From the cell containing the given text, extract its center point as (X, Y) coordinate. 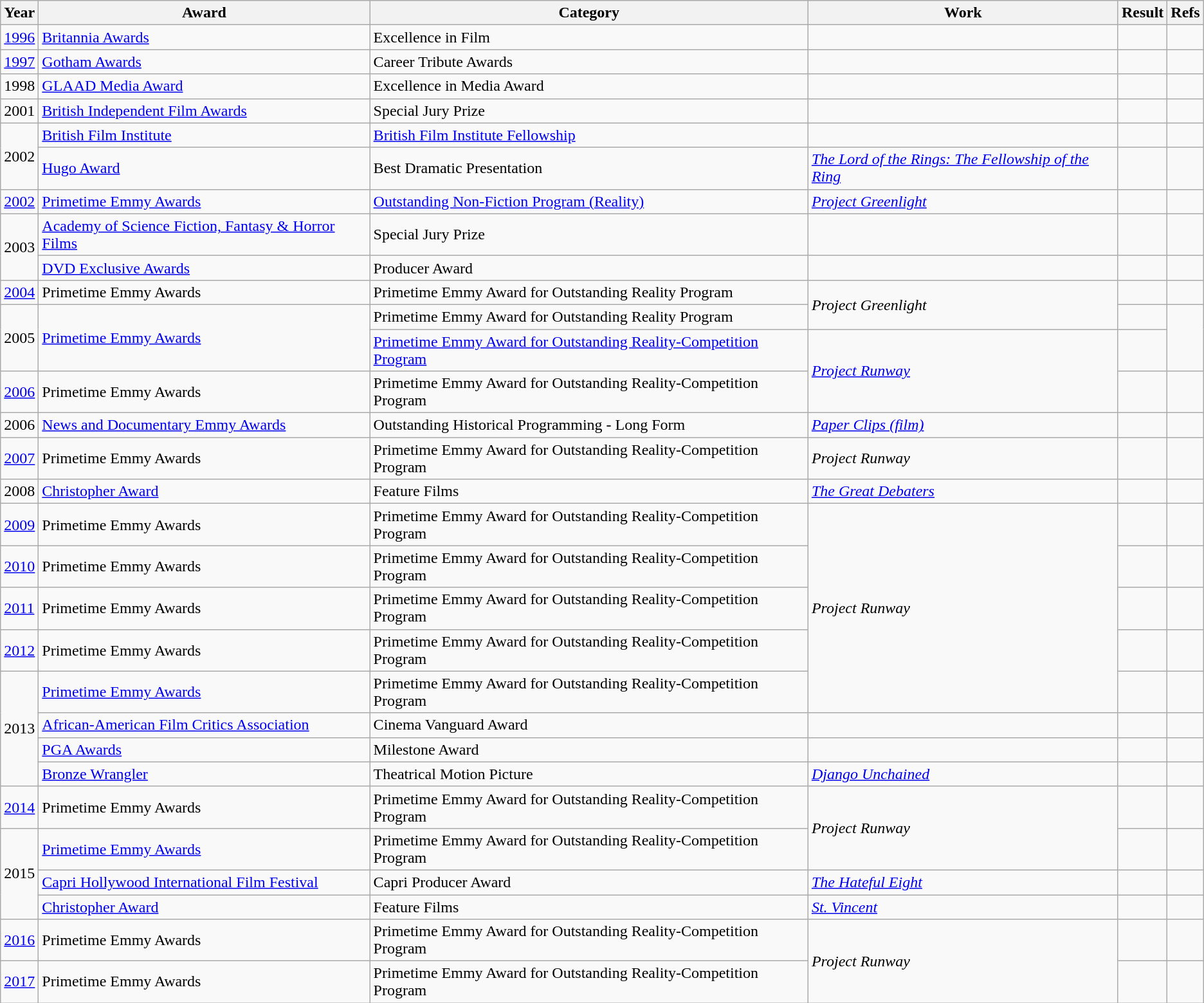
2017 (19, 982)
Django Unchained (963, 774)
2016 (19, 941)
2005 (19, 337)
Paper Clips (film) (963, 425)
The Hateful Eight (963, 882)
Result (1142, 13)
2003 (19, 247)
Milestone Award (589, 750)
Refs (1185, 13)
Cinema Vanguard Award (589, 725)
Capri Producer Award (589, 882)
Category (589, 13)
1997 (19, 62)
Capri Hollywood International Film Festival (205, 882)
1998 (19, 86)
Excellence in Media Award (589, 86)
2014 (19, 807)
2001 (19, 111)
Year (19, 13)
DVD Exclusive Awards (205, 268)
Best Dramatic Presentation (589, 169)
2008 (19, 492)
Bronze Wrangler (205, 774)
St. Vincent (963, 906)
British Film Institute (205, 135)
Career Tribute Awards (589, 62)
Academy of Science Fiction, Fantasy & Horror Films (205, 234)
2004 (19, 292)
2011 (19, 609)
2013 (19, 728)
GLAAD Media Award (205, 86)
Hugo Award (205, 169)
2009 (19, 525)
British Independent Film Awards (205, 111)
2010 (19, 566)
Britannia Awards (205, 37)
Producer Award (589, 268)
2012 (19, 650)
British Film Institute Fellowship (589, 135)
2015 (19, 874)
The Lord of the Rings: The Fellowship of the Ring (963, 169)
2007 (19, 458)
African-American Film Critics Association (205, 725)
Outstanding Non-Fiction Program (Reality) (589, 201)
News and Documentary Emmy Awards (205, 425)
Award (205, 13)
Theatrical Motion Picture (589, 774)
The Great Debaters (963, 492)
Excellence in Film (589, 37)
Gotham Awards (205, 62)
Outstanding Historical Programming - Long Form (589, 425)
PGA Awards (205, 750)
1996 (19, 37)
Work (963, 13)
